Scan for the cell matching the given text and deliver its [x, y] coordinate at center. 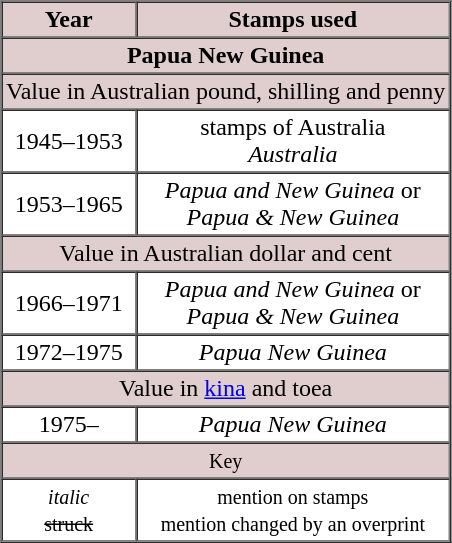
Value in kina and toea [226, 388]
Key [226, 460]
Value in Australian dollar and cent [226, 254]
stamps of AustraliaAustralia [293, 142]
1945–1953 [69, 142]
Stamps used [293, 20]
italicstruck [69, 510]
mention on stampsmention changed by an overprint [293, 510]
1966–1971 [69, 304]
1972–1975 [69, 352]
Value in Australian pound, shilling and penny [226, 92]
Year [69, 20]
1953–1965 [69, 204]
1975– [69, 424]
